Extract the (x, y) coordinate from the center of the cell holding the provided text.  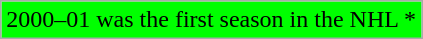
2000–01 was the first season in the NHL * (212, 20)
